Pinpoint the cell where the given text exists, returning its [x, y] midpoint coordinate. 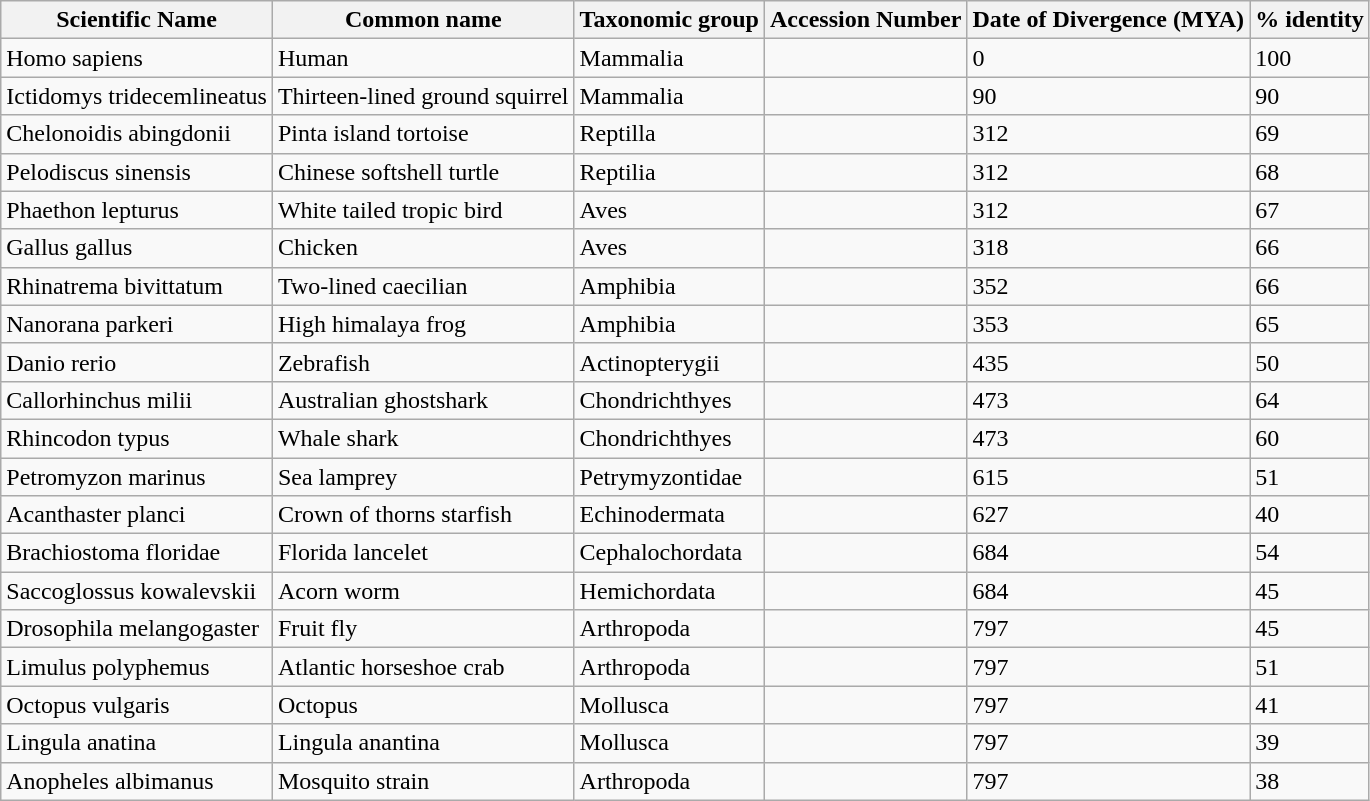
High himalaya frog [423, 324]
Common name [423, 20]
Date of Divergence (MYA) [1108, 20]
318 [1108, 248]
Lingula anatina [137, 743]
50 [1310, 362]
67 [1310, 210]
Taxonomic group [669, 20]
64 [1310, 400]
Fruit fly [423, 629]
Brachiostoma floridae [137, 553]
Mosquito strain [423, 781]
Chelonoidis abingdonii [137, 134]
Drosophila melangogaster [137, 629]
69 [1310, 134]
Nanorana parkeri [137, 324]
Pelodiscus sinensis [137, 172]
Gallus gallus [137, 248]
352 [1108, 286]
60 [1310, 438]
Petromyzon marinus [137, 477]
Limulus polyphemus [137, 667]
Reptilia [669, 172]
353 [1108, 324]
Chicken [423, 248]
40 [1310, 515]
627 [1108, 515]
Two-lined caecilian [423, 286]
Anopheles albimanus [137, 781]
Pinta island tortoise [423, 134]
54 [1310, 553]
Acorn worm [423, 591]
Scientific Name [137, 20]
Florida lancelet [423, 553]
68 [1310, 172]
Accession Number [866, 20]
Reptilla [669, 134]
0 [1108, 58]
41 [1310, 705]
Australian ghostshark [423, 400]
Homo sapiens [137, 58]
Atlantic horseshoe crab [423, 667]
Octopus [423, 705]
Cephalochordata [669, 553]
Hemichordata [669, 591]
Whale shark [423, 438]
Echinodermata [669, 515]
Phaethon lepturus [137, 210]
Octopus vulgaris [137, 705]
615 [1108, 477]
White tailed tropic bird [423, 210]
Human [423, 58]
Zebrafish [423, 362]
Actinopterygii [669, 362]
Lingula anantina [423, 743]
39 [1310, 743]
65 [1310, 324]
Crown of thorns starfish [423, 515]
Acanthaster planci [137, 515]
Sea lamprey [423, 477]
Danio rerio [137, 362]
Saccoglossus kowalevskii [137, 591]
Petrymyzontidae [669, 477]
Ictidomys tridecemlineatus [137, 96]
435 [1108, 362]
Chinese softshell turtle [423, 172]
% identity [1310, 20]
38 [1310, 781]
Thirteen-lined ground squirrel [423, 96]
Rhinatrema bivittatum [137, 286]
Rhincodon typus [137, 438]
Callorhinchus milii [137, 400]
100 [1310, 58]
